Return [X, Y] of the center of cell containing provided text 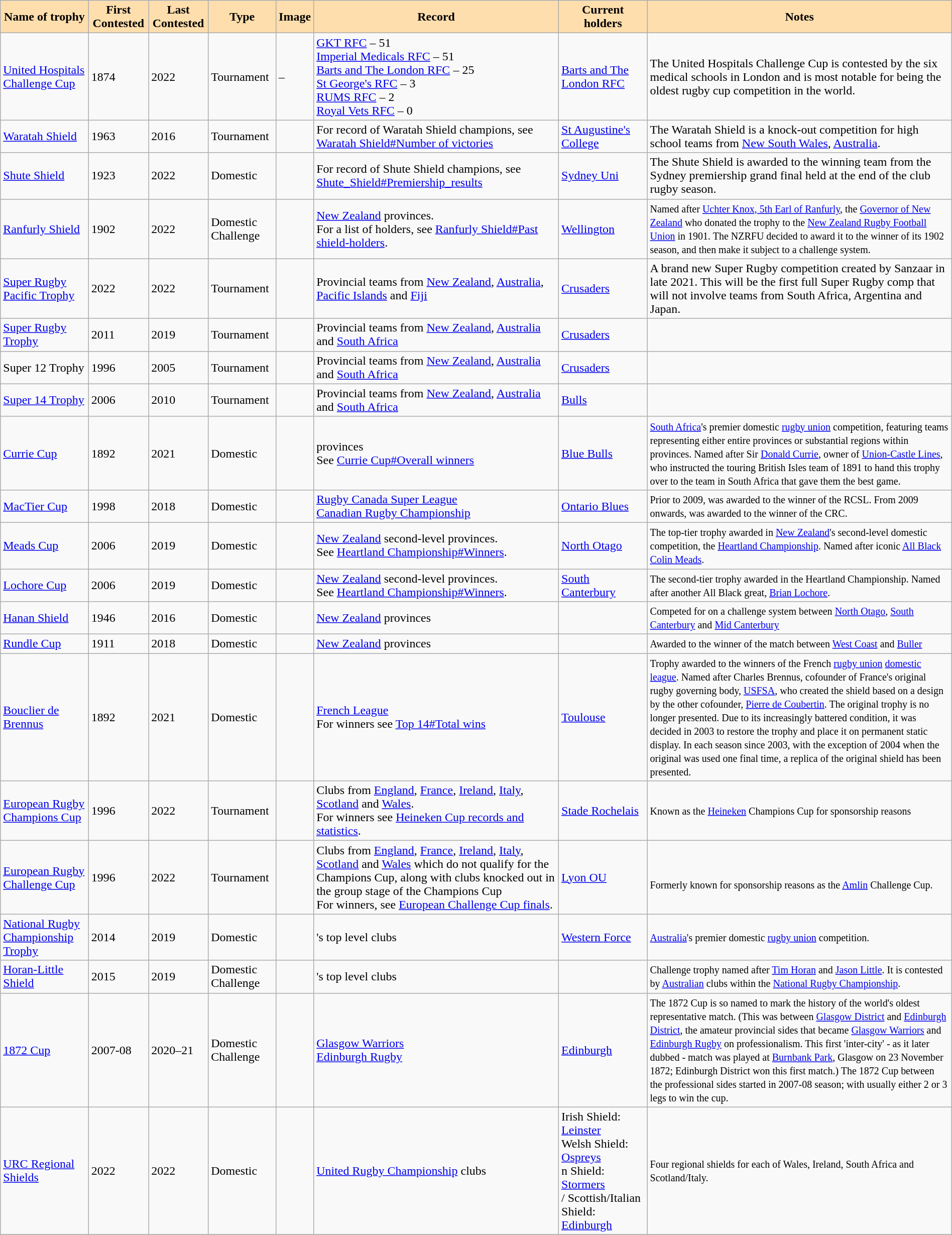
United Rugby Championship clubs [436, 1171]
Edinburgh [603, 1050]
Irish Shield: Leinster Welsh Shield: Ospreysn Shield: Stormers/ Scottish/Italian Shield: Edinburgh [603, 1171]
Bulls [603, 400]
Ranfurly Shield [44, 229]
Western Force [603, 937]
Hanan Shield [44, 618]
Current holders [603, 17]
Prior to 2009, was awarded to the winner of the RCSL. From 2009 onwards, was awarded to the winner of the CRC. [799, 506]
For record of Shute Shield champions, see Shute_Shield#Premiership_results [436, 176]
provincesSee Currie Cup#Overall winners [436, 453]
Shute Shield [44, 176]
URC Regional Shields [44, 1171]
European Rugby Challenge Cup [44, 877]
2014 [118, 937]
New Zealand provinces.For a list of holders, see Ranfurly Shield#Past shield-holders. [436, 229]
Super 12 Trophy [44, 368]
2011 [118, 334]
2020–21 [179, 1050]
For record of Waratah Shield champions, see Waratah Shield#Number of victories [436, 137]
Super Rugby Pacific Trophy [44, 288]
Notes [799, 17]
Competed for on a challenge system between North Otago, South Canterbury and Mid Canterbury [799, 618]
The second-tier trophy awarded in the Heartland Championship. Named after another All Black great, Brian Lochore. [799, 585]
2005 [179, 368]
Awarded to the winner of the match between West Coast and Buller [799, 644]
Meads Cup [44, 545]
St Augustine's College [603, 137]
Provincial teams from New Zealand, Australia, Pacific Islands and Fiji [436, 288]
Wellington [603, 229]
Horan-Little Shield [44, 976]
The top-tier trophy awarded in New Zealand's second-level domestic competition, the Heartland Championship. Named after iconic All Black Colin Meads. [799, 545]
– [295, 76]
Record [436, 17]
Challenge trophy named after Tim Horan and Jason Little. It is contested by Australian clubs within the National Rugby Championship. [799, 976]
French LeagueFor winners see Top 14#Total wins [436, 717]
Super Rugby Trophy [44, 334]
1874 [118, 76]
The Shute Shield is awarded to the winning team from the Sydney premiership grand final held at the end of the club rugby season. [799, 176]
2010 [179, 400]
United Hospitals Challenge Cup [44, 76]
Bouclier de Brennus [44, 717]
1998 [118, 506]
Currie Cup [44, 453]
GKT RFC – 51Imperial Medicals RFC – 51Barts and The London RFC – 25St George's RFC – 3RUMS RFC – 2Royal Vets RFC – 0 [436, 76]
1872 Cup [44, 1050]
1911 [118, 644]
North Otago [603, 545]
Australia's premier domestic rugby union competition. [799, 937]
South Canterbury [603, 585]
Four regional shields for each of Wales, Ireland, South Africa and Scotland/Italy. [799, 1171]
Clubs from England, France, Ireland, Italy, Scotland and Wales.For winners see Heineken Cup records and statistics. [436, 811]
Stade Rochelais [603, 811]
Type [242, 17]
MacTier Cup [44, 506]
1963 [118, 137]
Formerly known for sponsorship reasons as the Amlin Challenge Cup. [799, 877]
Name of trophy [44, 17]
Toulouse [603, 717]
Super 14 Trophy [44, 400]
Barts and The London RFC [603, 76]
Glasgow Warriors Edinburgh Rugby [436, 1050]
European Rugby Champions Cup [44, 811]
Ontario Blues [603, 506]
Known as the Heineken Champions Cup for sponsorship reasons [799, 811]
1902 [118, 229]
Last Contested [179, 17]
Rundle Cup [44, 644]
The Waratah Shield is a knock-out competition for high school teams from New South Wales, Australia. [799, 137]
First Contested [118, 17]
1946 [118, 618]
Lyon OU [603, 877]
1923 [118, 176]
Rugby Canada Super League Canadian Rugby Championship [436, 506]
National Rugby Championship Trophy [44, 937]
Lochore Cup [44, 585]
Image [295, 17]
2015 [118, 976]
Sydney Uni [603, 176]
2007-08 [118, 1050]
Waratah Shield [44, 137]
Blue Bulls [603, 453]
